Scan for the cell matching the given text and deliver its [X, Y] coordinate at center. 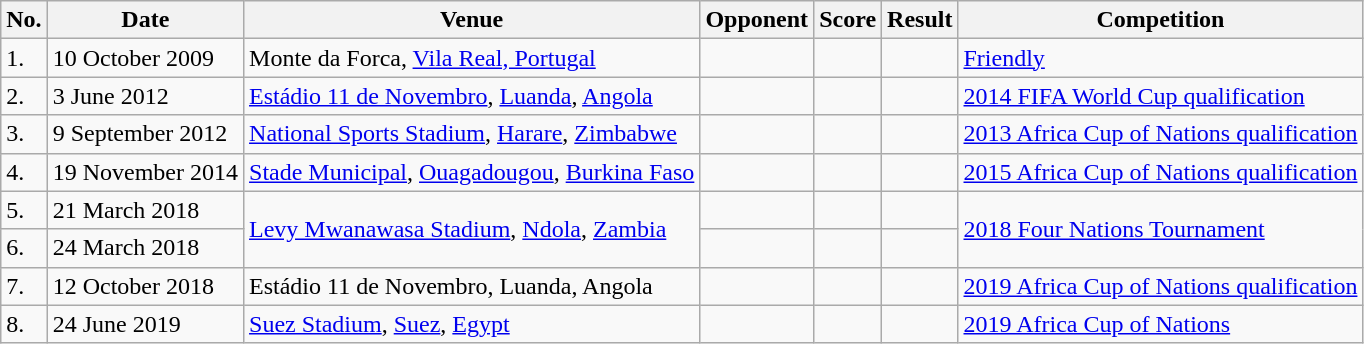
2014 FIFA World Cup qualification [1160, 96]
5. [24, 210]
12 October 2018 [145, 286]
24 March 2018 [145, 248]
Score [848, 20]
Levy Mwanawasa Stadium, Ndola, Zambia [472, 229]
2. [24, 96]
8. [24, 324]
7. [24, 286]
9 September 2012 [145, 134]
No. [24, 20]
Friendly [1160, 58]
Monte da Forca, Vila Real, Portugal [472, 58]
Suez Stadium, Suez, Egypt [472, 324]
Competition [1160, 20]
Stade Municipal, Ouagadougou, Burkina Faso [472, 172]
1. [24, 58]
Opponent [757, 20]
24 June 2019 [145, 324]
2013 Africa Cup of Nations qualification [1160, 134]
2019 Africa Cup of Nations [1160, 324]
21 March 2018 [145, 210]
4. [24, 172]
National Sports Stadium, Harare, Zimbabwe [472, 134]
2019 Africa Cup of Nations qualification [1160, 286]
Date [145, 20]
6. [24, 248]
3 June 2012 [145, 96]
Result [920, 20]
10 October 2009 [145, 58]
2015 Africa Cup of Nations qualification [1160, 172]
2018 Four Nations Tournament [1160, 229]
19 November 2014 [145, 172]
3. [24, 134]
Venue [472, 20]
